From the cell containing the given text, extract its center point as (X, Y) coordinate. 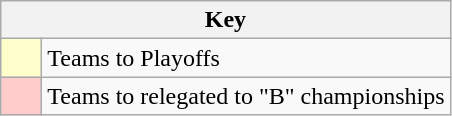
Teams to Playoffs (246, 58)
Key (226, 20)
Teams to relegated to "B" championships (246, 96)
